Scan for the cell matching the given text and deliver its [X, Y] coordinate at center. 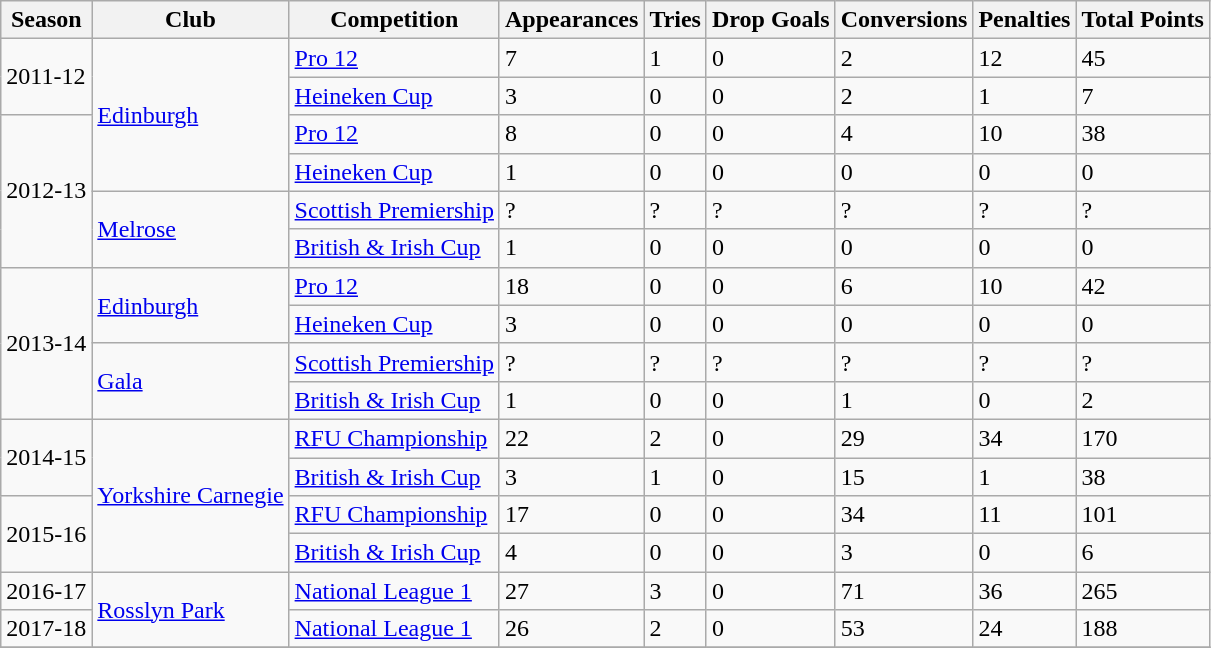
26 [571, 629]
Gala [190, 381]
15 [904, 477]
8 [571, 134]
17 [571, 515]
53 [904, 629]
Melrose [190, 229]
2014-15 [46, 457]
42 [1143, 286]
45 [1143, 58]
101 [1143, 515]
18 [571, 286]
22 [571, 438]
24 [1024, 629]
2016-17 [46, 591]
Club [190, 20]
Rosslyn Park [190, 610]
71 [904, 591]
Drop Goals [770, 20]
12 [1024, 58]
2012-13 [46, 191]
36 [1024, 591]
2017-18 [46, 629]
Conversions [904, 20]
Penalties [1024, 20]
Competition [394, 20]
Season [46, 20]
27 [571, 591]
Appearances [571, 20]
Yorkshire Carnegie [190, 495]
170 [1143, 438]
29 [904, 438]
2015-16 [46, 534]
Total Points [1143, 20]
11 [1024, 515]
Tries [676, 20]
2013-14 [46, 343]
188 [1143, 629]
265 [1143, 591]
2011-12 [46, 77]
